Scan for the cell matching the given text and deliver its [x, y] coordinate at center. 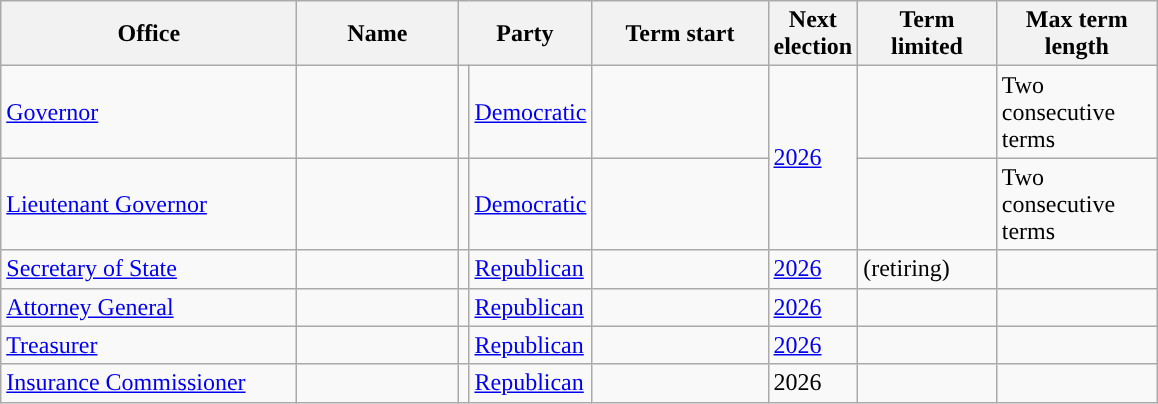
(retiring) [928, 269]
Term limited [928, 34]
Secretary of State [149, 269]
Insurance Commissioner [149, 383]
Lieutenant Governor [149, 204]
Name [378, 34]
Term start [680, 34]
Governor [149, 112]
Office [149, 34]
Max term length [1076, 34]
Party [525, 34]
Next election [813, 34]
Attorney General [149, 307]
Treasurer [149, 345]
